Find where the given text appears and provide that cell's center as (X, Y) coordinate. 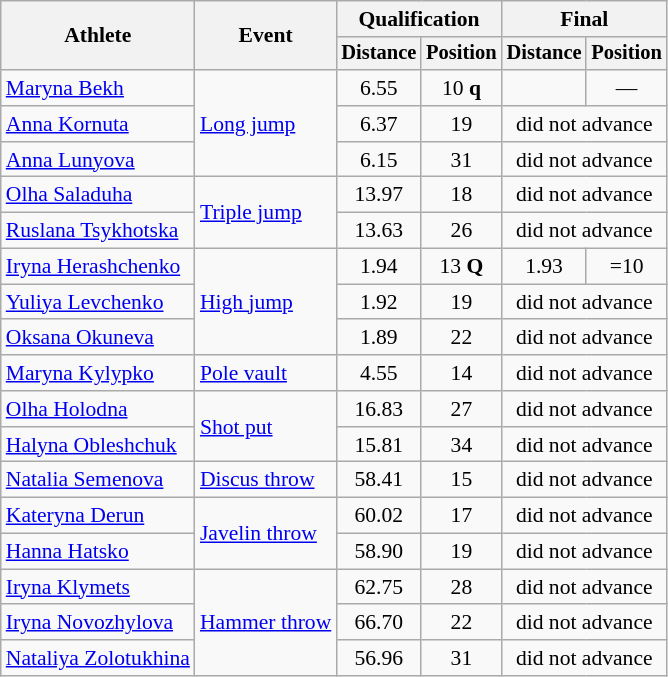
Iryna Klymets (98, 587)
16.83 (378, 409)
Iryna Herashchenko (98, 267)
13 Q (461, 267)
Nataliya Zolotukhina (98, 658)
60.02 (378, 516)
Shot put (266, 426)
Kateryna Derun (98, 516)
28 (461, 587)
10 q (461, 88)
13.97 (378, 195)
58.90 (378, 552)
6.55 (378, 88)
13.63 (378, 231)
62.75 (378, 587)
=10 (626, 267)
15 (461, 480)
Natalia Semenova (98, 480)
Event (266, 36)
1.89 (378, 338)
Anna Kornuta (98, 124)
15.81 (378, 445)
Olha Saladuha (98, 195)
26 (461, 231)
17 (461, 516)
High jump (266, 302)
58.41 (378, 480)
Pole vault (266, 373)
1.94 (378, 267)
66.70 (378, 623)
Olha Holodna (98, 409)
6.15 (378, 160)
Triple jump (266, 212)
— (626, 88)
Athlete (98, 36)
27 (461, 409)
1.93 (544, 267)
Maryna Bekh (98, 88)
Hanna Hatsko (98, 552)
34 (461, 445)
Qualification (418, 19)
56.96 (378, 658)
Ruslana Tsykhotska (98, 231)
Iryna Novozhylova (98, 623)
18 (461, 195)
Final (584, 19)
1.92 (378, 302)
14 (461, 373)
Long jump (266, 124)
Halyna Obleshchuk (98, 445)
Hammer throw (266, 622)
Yuliya Levchenko (98, 302)
4.55 (378, 373)
Oksana Okuneva (98, 338)
6.37 (378, 124)
Discus throw (266, 480)
Anna Lunyova (98, 160)
Maryna Kylypko (98, 373)
Javelin throw (266, 534)
